Determine the (x, y) coordinate at the center of the cell enclosing the given text.  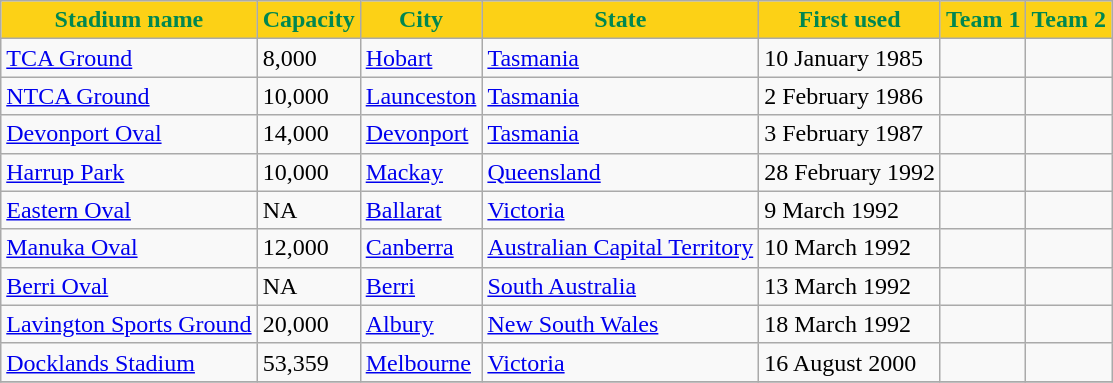
Australian Capital Territory (620, 248)
NTCA Ground (129, 96)
Stadium name (129, 20)
10 March 1992 (850, 248)
12,000 (308, 248)
South Australia (620, 286)
53,359 (308, 362)
9 March 1992 (850, 210)
14,000 (308, 134)
TCA Ground (129, 58)
Eastern Oval (129, 210)
Berri (421, 286)
Team 1 (983, 20)
Devonport Oval (129, 134)
16 August 2000 (850, 362)
8,000 (308, 58)
18 March 1992 (850, 324)
Ballarat (421, 210)
Albury (421, 324)
State (620, 20)
3 February 1987 (850, 134)
Melbourne (421, 362)
Berri Oval (129, 286)
Team 2 (1069, 20)
13 March 1992 (850, 286)
28 February 1992 (850, 172)
Harrup Park (129, 172)
Manuka Oval (129, 248)
10 January 1985 (850, 58)
Docklands Stadium (129, 362)
First used (850, 20)
2 February 1986 (850, 96)
20,000 (308, 324)
New South Wales (620, 324)
Lavington Sports Ground (129, 324)
City (421, 20)
Mackay (421, 172)
Capacity (308, 20)
Canberra (421, 248)
Devonport (421, 134)
Launceston (421, 96)
Hobart (421, 58)
Queensland (620, 172)
